Pinpoint the cell where the given text exists, returning its [X, Y] midpoint coordinate. 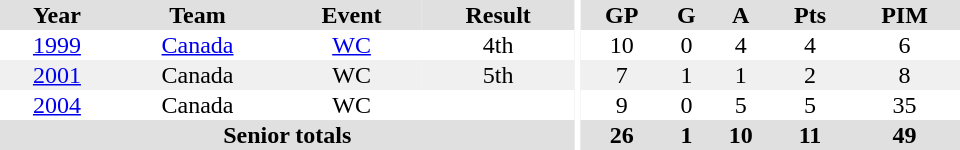
7 [622, 75]
9 [622, 105]
G [686, 15]
Senior totals [287, 135]
GP [622, 15]
35 [904, 105]
Event [352, 15]
Result [498, 15]
4th [498, 45]
Year [57, 15]
49 [904, 135]
PIM [904, 15]
8 [904, 75]
26 [622, 135]
A [741, 15]
5th [498, 75]
6 [904, 45]
2 [810, 75]
2004 [57, 105]
2001 [57, 75]
Team [198, 15]
11 [810, 135]
1999 [57, 45]
Pts [810, 15]
